Scan for the cell matching the given text and deliver its (X, Y) coordinate at center. 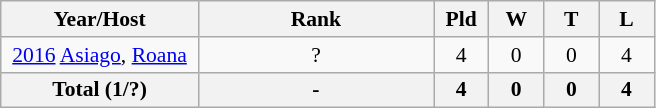
W (516, 19)
Rank (316, 19)
Total (1/?) (100, 90)
Pld (462, 19)
Year/Host (100, 19)
- (316, 90)
2016 Asiago, Roana (100, 55)
? (316, 55)
T (572, 19)
L (626, 19)
